Determine the (X, Y) coordinate at the center of the cell enclosing the given text.  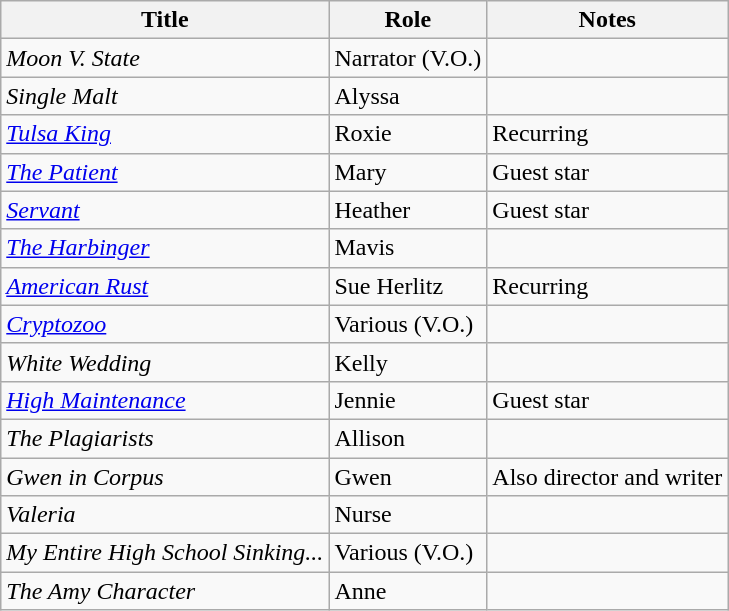
Heather (408, 210)
Kelly (408, 362)
Also director and writer (608, 477)
Valeria (165, 515)
Jennie (408, 400)
Cryptozoo (165, 324)
Gwen (408, 477)
Mavis (408, 248)
Single Malt (165, 96)
Alyssa (408, 96)
Tulsa King (165, 134)
The Patient (165, 172)
High Maintenance (165, 400)
Anne (408, 591)
Allison (408, 438)
Notes (608, 20)
Mary (408, 172)
Servant (165, 210)
Nurse (408, 515)
The Amy Character (165, 591)
Gwen in Corpus (165, 477)
Moon V. State (165, 58)
The Plagiarists (165, 438)
The Harbinger (165, 248)
Title (165, 20)
American Rust (165, 286)
White Wedding (165, 362)
Narrator (V.O.) (408, 58)
My Entire High School Sinking... (165, 553)
Sue Herlitz (408, 286)
Roxie (408, 134)
Role (408, 20)
